Capture the cell that displays the provided text and extract its (X, Y) central coordinate. 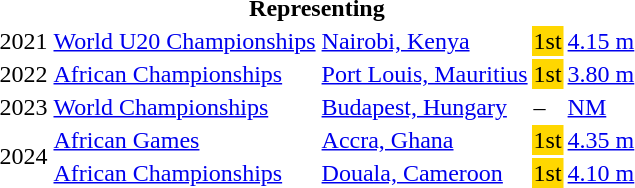
Budapest, Hungary (424, 107)
Port Louis, Mauritius (424, 74)
Douala, Cameroon (424, 173)
African Games (184, 140)
Nairobi, Kenya (424, 41)
World U20 Championships (184, 41)
World Championships (184, 107)
Accra, Ghana (424, 140)
– (548, 107)
